Detect which cell encompasses the target text, then output its [x, y] center coordinate. 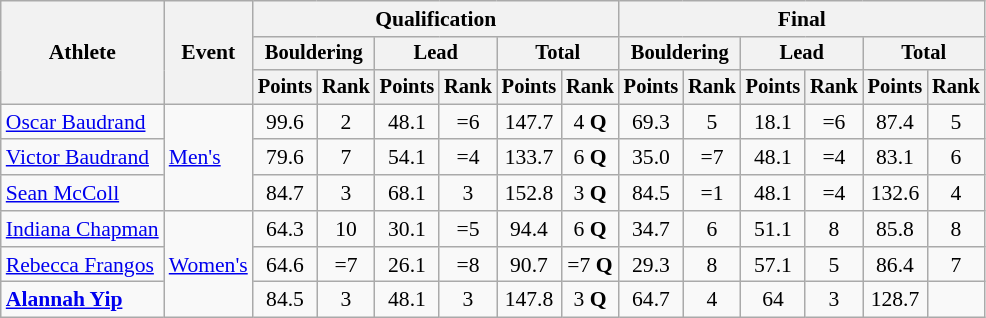
Indiana Chapman [82, 229]
Final [802, 19]
51.1 [773, 229]
34.7 [651, 229]
Athlete [82, 52]
4 Q [590, 122]
86.4 [895, 265]
Rebecca Frangos [82, 265]
30.1 [407, 229]
94.4 [529, 229]
Victor Baudrand [82, 158]
64.7 [651, 300]
=7 Q [590, 265]
99.6 [285, 122]
152.8 [529, 193]
Sean McColl [82, 193]
=8 [468, 265]
10 [346, 229]
35.0 [651, 158]
=5 [468, 229]
54.1 [407, 158]
Oscar Baudrand [82, 122]
29.3 [651, 265]
57.1 [773, 265]
132.6 [895, 193]
Women's [208, 264]
18.1 [773, 122]
84.7 [285, 193]
Event [208, 52]
Men's [208, 158]
133.7 [529, 158]
69.3 [651, 122]
Alannah Yip [82, 300]
128.7 [895, 300]
64.6 [285, 265]
64.3 [285, 229]
147.7 [529, 122]
Qualification [436, 19]
64 [773, 300]
26.1 [407, 265]
147.8 [529, 300]
2 [346, 122]
83.1 [895, 158]
90.7 [529, 265]
=1 [712, 193]
87.4 [895, 122]
79.6 [285, 158]
68.1 [407, 193]
85.8 [895, 229]
